Extract the [x, y] coordinate from the center of the cell holding the provided text.  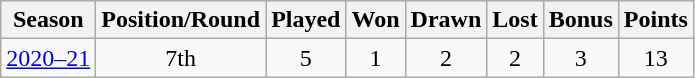
Bonus [580, 20]
1 [376, 58]
5 [306, 58]
7th [181, 58]
3 [580, 58]
Points [656, 20]
Position/Round [181, 20]
Lost [515, 20]
Drawn [446, 20]
Won [376, 20]
2020–21 [48, 58]
13 [656, 58]
Played [306, 20]
Season [48, 20]
